Pinpoint the cell where the given text exists, returning its [X, Y] midpoint coordinate. 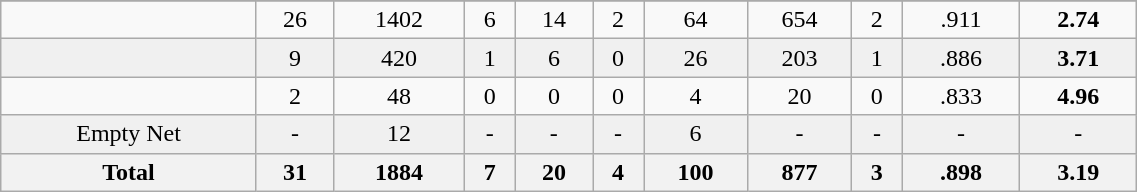
420 [399, 58]
2.74 [1078, 20]
3.71 [1078, 58]
31 [294, 172]
9 [294, 58]
48 [399, 96]
.898 [960, 172]
3.19 [1078, 172]
.911 [960, 20]
.886 [960, 58]
64 [696, 20]
7 [490, 172]
3 [876, 172]
877 [799, 172]
Empty Net [129, 134]
12 [399, 134]
1402 [399, 20]
203 [799, 58]
.833 [960, 96]
4.96 [1078, 96]
100 [696, 172]
1884 [399, 172]
654 [799, 20]
Total [129, 172]
14 [554, 20]
